For the text-containing cell, return its midpoint in [X, Y] coordinate format. 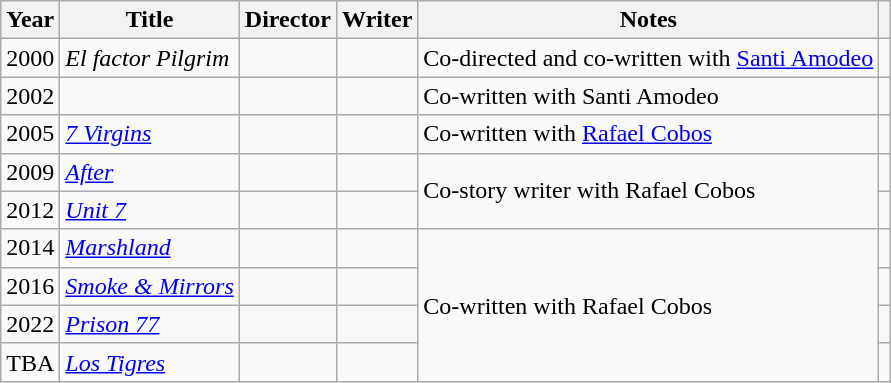
Los Tigres [150, 362]
2016 [30, 286]
Director [288, 20]
Prison 77 [150, 324]
2002 [30, 96]
2009 [30, 172]
7 Virgins [150, 134]
Co-written with Santi Amodeo [648, 96]
Co-story writer with Rafael Cobos [648, 191]
Writer [378, 20]
2005 [30, 134]
Marshland [150, 248]
Notes [648, 20]
Title [150, 20]
Co-directed and co-written with Santi Amodeo [648, 58]
Smoke & Mirrors [150, 286]
2022 [30, 324]
TBA [30, 362]
2014 [30, 248]
2012 [30, 210]
After [150, 172]
2000 [30, 58]
Year [30, 20]
Unit 7 [150, 210]
El factor Pilgrim [150, 58]
